Return (X, Y) of the center of cell containing provided text 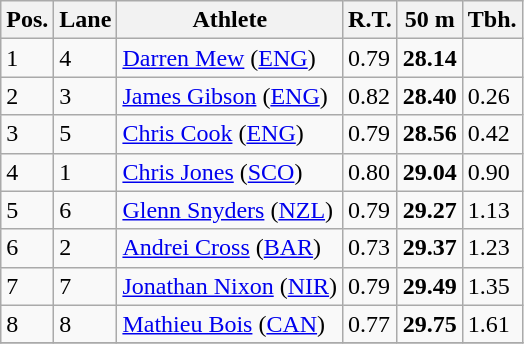
Jonathan Nixon (NIR) (230, 286)
Mathieu Bois (CAN) (230, 324)
0.82 (370, 96)
1.61 (492, 324)
0.42 (492, 134)
R.T. (370, 20)
Tbh. (492, 20)
Darren Mew (ENG) (230, 58)
29.75 (430, 324)
28.40 (430, 96)
28.14 (430, 58)
29.37 (430, 248)
28.56 (430, 134)
James Gibson (ENG) (230, 96)
29.27 (430, 210)
29.04 (430, 172)
0.77 (370, 324)
0.80 (370, 172)
1.35 (492, 286)
29.49 (430, 286)
Lane (86, 20)
1.23 (492, 248)
1.13 (492, 210)
Pos. (28, 20)
50 m (430, 20)
0.26 (492, 96)
Glenn Snyders (NZL) (230, 210)
0.73 (370, 248)
Andrei Cross (BAR) (230, 248)
Chris Cook (ENG) (230, 134)
Chris Jones (SCO) (230, 172)
Athlete (230, 20)
0.90 (492, 172)
